Find where the given text appears and provide that cell's center as (x, y) coordinate. 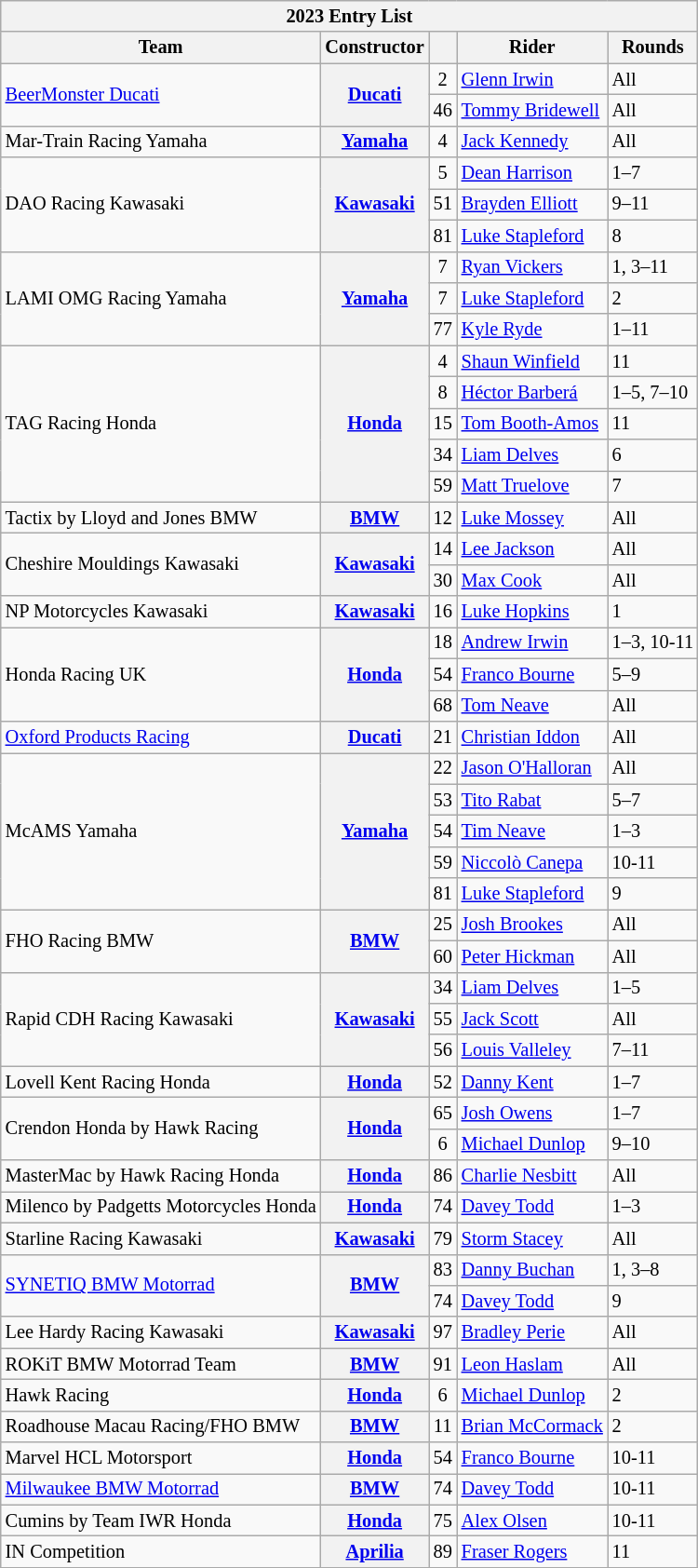
Matt Truelove (532, 486)
1 (653, 612)
5–7 (653, 800)
BeerMonster Ducati (161, 95)
Storm Stacey (532, 1238)
Tito Rabat (532, 800)
1–5, 7–10 (653, 392)
NP Motorcycles Kawasaki (161, 612)
65 (443, 1113)
Andrew Irwin (532, 642)
TAG Racing Honda (161, 424)
LAMI OMG Racing Yamaha (161, 298)
Cumins by Team IWR Honda (161, 1521)
Leon Haslam (532, 1364)
Charlie Nesbitt (532, 1176)
Crendon Honda by Hawk Racing (161, 1129)
Aprilia (375, 1552)
91 (443, 1364)
DAO Racing Kawasaki (161, 205)
Rounds (653, 47)
Bradley Perie (532, 1332)
18 (443, 642)
IN Competition (161, 1552)
16 (443, 612)
22 (443, 768)
Marvel HCL Motorsport (161, 1458)
Josh Owens (532, 1113)
Oxford Products Racing (161, 737)
9–11 (653, 204)
MasterMac by Hawk Racing Honda (161, 1176)
Honda Racing UK (161, 674)
2023 Entry List (350, 16)
Niccolò Canepa (532, 862)
Mar-Train Racing Yamaha (161, 142)
Roadhouse Macau Racing/FHO BMW (161, 1426)
Kyle Ryde (532, 330)
Josh Brookes (532, 925)
Jack Kennedy (532, 142)
Dean Harrison (532, 173)
Team (161, 47)
1–3, 10-11 (653, 642)
SYNETIQ BMW Motorrad (161, 1285)
9–10 (653, 1144)
56 (443, 1050)
Danny Buchan (532, 1270)
ROKiT BMW Motorrad Team (161, 1364)
30 (443, 580)
21 (443, 737)
Tom Neave (532, 706)
86 (443, 1176)
1, 3–11 (653, 267)
53 (443, 800)
Tommy Bridewell (532, 110)
79 (443, 1238)
Constructor (375, 47)
Shaun Winfield (532, 361)
Starline Racing Kawasaki (161, 1238)
McAMS Yamaha (161, 831)
Louis Valleley (532, 1050)
Brayden Elliott (532, 204)
89 (443, 1552)
Lee Hardy Racing Kawasaki (161, 1332)
12 (443, 518)
75 (443, 1521)
5 (443, 173)
1–5 (653, 988)
77 (443, 330)
68 (443, 706)
Luke Mossey (532, 518)
Luke Hopkins (532, 612)
Brian McCormack (532, 1426)
Jack Scott (532, 1019)
Cheshire Mouldings Kawasaki (161, 564)
Rider (532, 47)
Hawk Racing (161, 1395)
Christian Iddon (532, 737)
97 (443, 1332)
Fraser Rogers (532, 1552)
Lee Jackson (532, 548)
Tom Booth-Amos (532, 424)
83 (443, 1270)
Milwaukee BMW Motorrad (161, 1489)
52 (443, 1082)
1, 3–8 (653, 1270)
7–11 (653, 1050)
Alex Olsen (532, 1521)
Max Cook (532, 580)
Lovell Kent Racing Honda (161, 1082)
46 (443, 110)
Jason O'Halloran (532, 768)
15 (443, 424)
51 (443, 204)
55 (443, 1019)
14 (443, 548)
Glenn Irwin (532, 79)
1–11 (653, 330)
Rapid CDH Racing Kawasaki (161, 1019)
25 (443, 925)
5–9 (653, 674)
FHO Racing BMW (161, 940)
Ryan Vickers (532, 267)
Peter Hickman (532, 956)
Tactix by Lloyd and Jones BMW (161, 518)
Tim Neave (532, 831)
Héctor Barberá (532, 392)
60 (443, 956)
Milenco by Padgetts Motorcycles Honda (161, 1207)
Danny Kent (532, 1082)
